Search for the cell housing the specified text and yield its [X, Y] center coordinate. 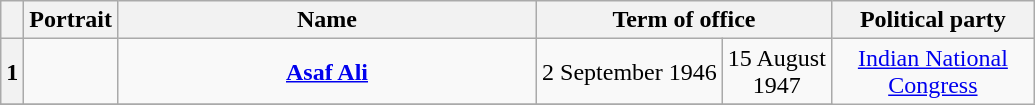
Indian National Congress [932, 72]
Political party [932, 20]
Term of office [684, 20]
2 September 1946 [630, 72]
Name [326, 20]
1 [12, 72]
Asaf Ali [326, 72]
Portrait [71, 20]
15 August1947 [776, 72]
